Return [X, Y] of the center of cell containing provided text 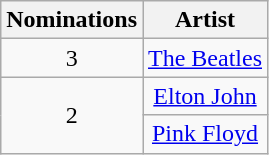
Nominations [72, 20]
2 [72, 115]
Elton John [204, 96]
Artist [204, 20]
3 [72, 58]
The Beatles [204, 58]
Pink Floyd [204, 134]
